Provide the (X, Y) coordinate of the cell's center where the given text is located.  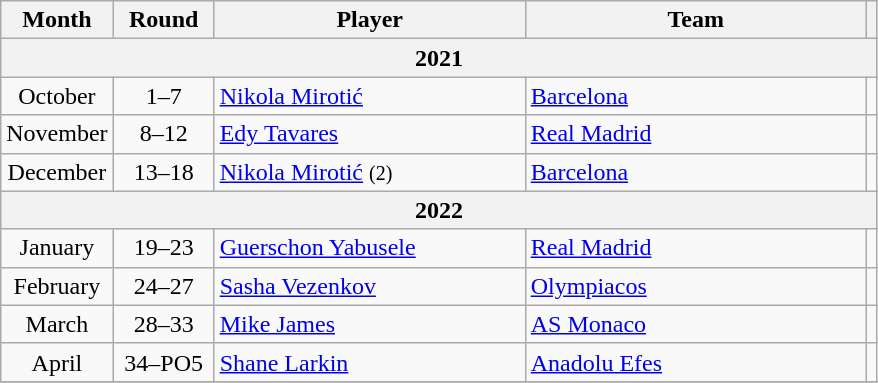
Edy Tavares (370, 134)
24–27 (164, 286)
Player (370, 20)
AS Monaco (696, 324)
19–23 (164, 248)
28–33 (164, 324)
2021 (440, 58)
Olympiacos (696, 286)
April (57, 362)
Sasha Vezenkov (370, 286)
November (57, 134)
Shane Larkin (370, 362)
8–12 (164, 134)
February (57, 286)
34–PO5 (164, 362)
Mike James (370, 324)
2022 (440, 210)
Nikola Mirotić (370, 96)
Month (57, 20)
March (57, 324)
13–18 (164, 172)
Guerschon Yabusele (370, 248)
Anadolu Efes (696, 362)
Round (164, 20)
Nikola Mirotić (2) (370, 172)
December (57, 172)
1–7 (164, 96)
Team (696, 20)
January (57, 248)
October (57, 96)
